Determine the [X, Y] coordinate at the center of the cell enclosing the given text.  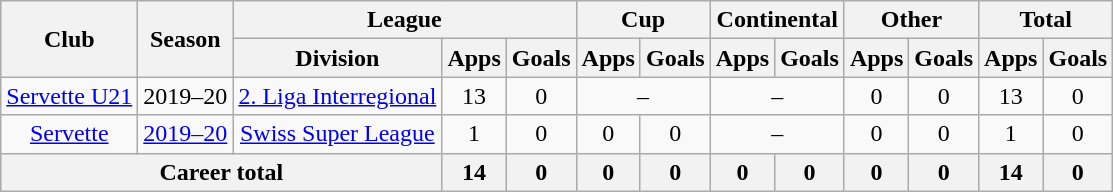
League [404, 20]
Swiss Super League [338, 134]
Career total [222, 172]
Cup [643, 20]
Club [70, 39]
Continental [777, 20]
Total [1046, 20]
Division [338, 58]
2. Liga Interregional [338, 96]
Servette U21 [70, 96]
Season [186, 39]
Other [911, 20]
Servette [70, 134]
